Return (X, Y) of the center of cell containing provided text 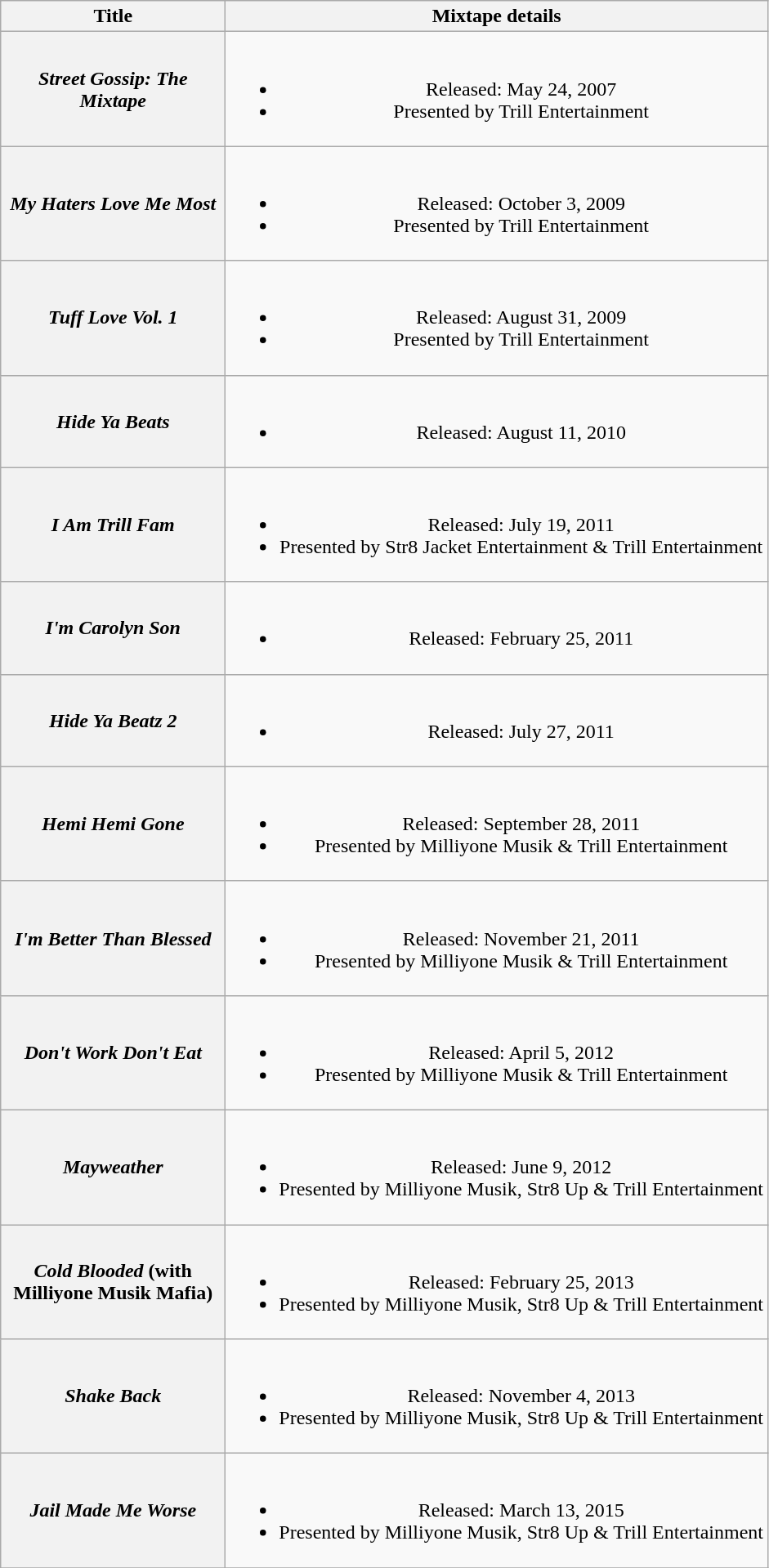
I Am Trill Fam (113, 525)
Released: October 3, 2009Presented by Trill Entertainment (497, 203)
Released: August 31, 2009Presented by Trill Entertainment (497, 318)
Released: November 21, 2011Presented by Milliyone Musik & Trill Entertainment (497, 938)
Hide Ya Beatz 2 (113, 721)
Released: November 4, 2013Presented by Milliyone Musik, Str8 Up & Trill Entertainment (497, 1396)
Released: February 25, 2011 (497, 628)
Jail Made Me Worse (113, 1511)
Released: August 11, 2010 (497, 422)
Hemi Hemi Gone (113, 824)
Tuff Love Vol. 1 (113, 318)
Released: March 13, 2015Presented by Milliyone Musik, Str8 Up & Trill Entertainment (497, 1511)
Mayweather (113, 1167)
Released: July 27, 2011 (497, 721)
I'm Better Than Blessed (113, 938)
Mixtape details (497, 16)
I'm Carolyn Son (113, 628)
Released: June 9, 2012Presented by Milliyone Musik, Str8 Up & Trill Entertainment (497, 1167)
Released: May 24, 2007Presented by Trill Entertainment (497, 89)
Released: September 28, 2011Presented by Milliyone Musik & Trill Entertainment (497, 824)
Title (113, 16)
Released: February 25, 2013Presented by Milliyone Musik, Str8 Up & Trill Entertainment (497, 1281)
Don't Work Don't Eat (113, 1052)
Cold Blooded (with Milliyone Musik Mafia) (113, 1281)
My Haters Love Me Most (113, 203)
Shake Back (113, 1396)
Street Gossip: The Mixtape (113, 89)
Hide Ya Beats (113, 422)
Released: April 5, 2012Presented by Milliyone Musik & Trill Entertainment (497, 1052)
Released: July 19, 2011Presented by Str8 Jacket Entertainment & Trill Entertainment (497, 525)
